For the text-containing cell, return its midpoint in (x, y) coordinate format. 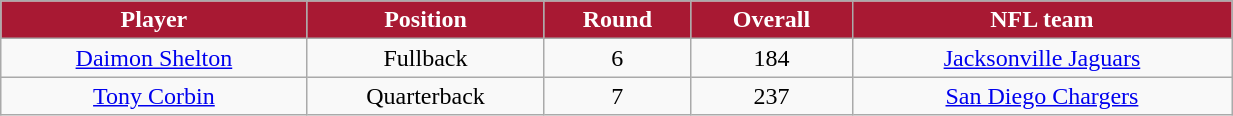
San Diego Chargers (1042, 96)
Fullback (426, 58)
Jacksonville Jaguars (1042, 58)
Position (426, 20)
237 (772, 96)
NFL team (1042, 20)
184 (772, 58)
Tony Corbin (154, 96)
Overall (772, 20)
7 (618, 96)
Player (154, 20)
Quarterback (426, 96)
Daimon Shelton (154, 58)
Round (618, 20)
6 (618, 58)
